Locate the cell with the specified text and output its (X, Y) center coordinate. 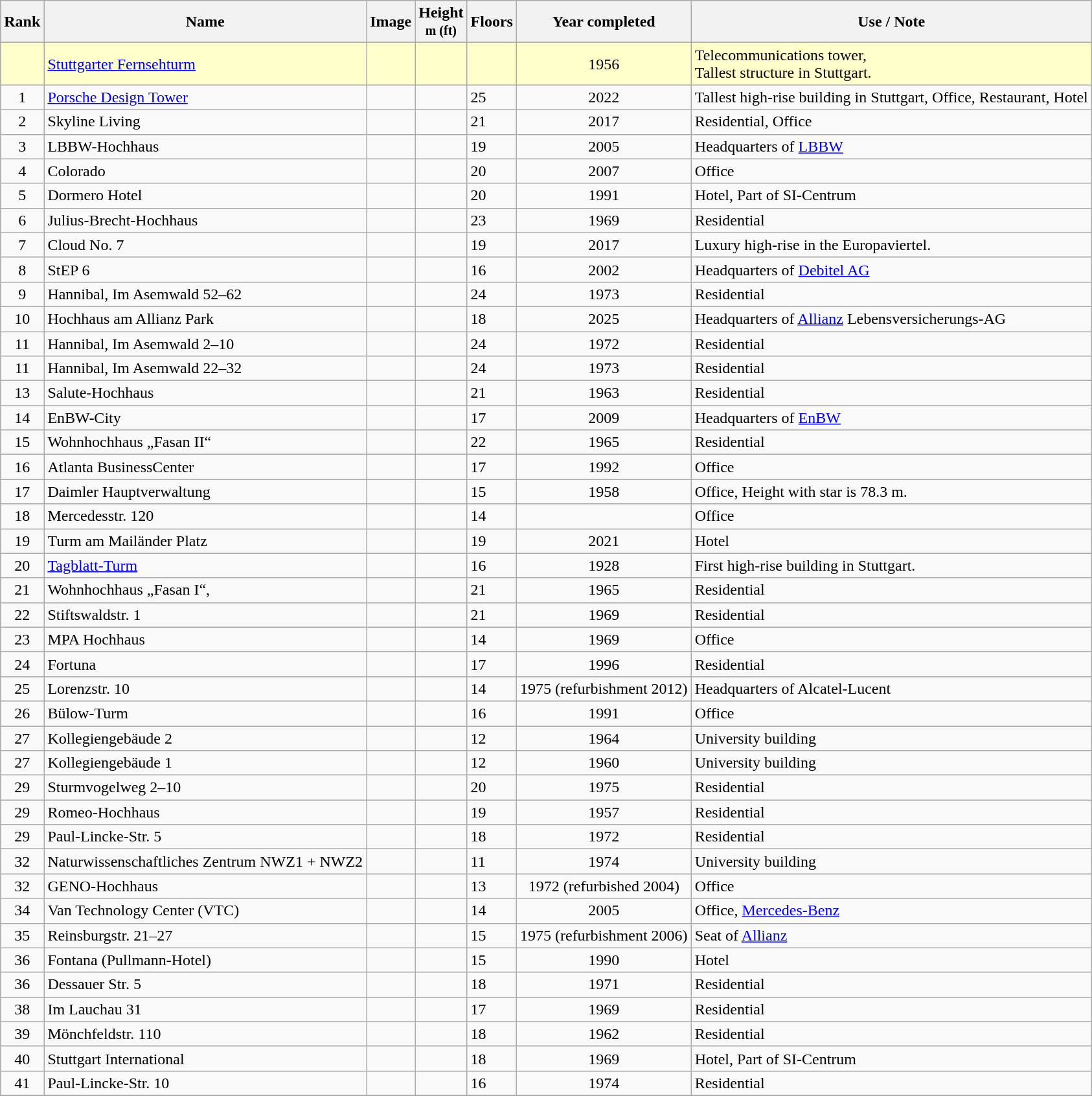
Residential, Office (891, 122)
MPA Hochhaus (205, 639)
9 (22, 294)
2022 (604, 97)
Use / Note (891, 22)
1957 (604, 812)
1958 (604, 492)
Naturwissenschaftliches Zentrum NWZ1 + NWZ2 (205, 862)
4 (22, 171)
Headquarters of EnBW (891, 418)
Headquarters of Debitel AG (891, 269)
Dormero Hotel (205, 196)
5 (22, 196)
3 (22, 146)
1996 (604, 664)
Stuttgarter Fernsehturm (205, 63)
1964 (604, 738)
Skyline Living (205, 122)
Tagblatt-Turm (205, 565)
Hannibal, Im Asemwald 52–62 (205, 294)
2002 (604, 269)
Luxury high-rise in the Europaviertel. (891, 245)
Atlanta BusinessCenter (205, 467)
39 (22, 1034)
Telecommunications tower, Tallest structure in Stuttgart. (891, 63)
26 (22, 713)
Fortuna (205, 664)
1963 (604, 393)
Julius-Brecht-Hochhaus (205, 220)
7 (22, 245)
Stuttgart International (205, 1058)
1928 (604, 565)
Dessauer Str. 5 (205, 985)
Wohnhochhaus „Fasan II“ (205, 442)
Lorenzstr. 10 (205, 689)
EnBW-City (205, 418)
1972 (refurbished 2004) (604, 886)
1975 (refurbishment 2012) (604, 689)
GENO-Hochhaus (205, 886)
Fontana (Pullmann-Hotel) (205, 960)
Wohnhochhaus „Fasan I“, (205, 590)
Headquarters of Alcatel-Lucent (891, 689)
Mönchfeldstr. 110 (205, 1034)
Salute-Hochhaus (205, 393)
Bülow-Turm (205, 713)
Seat of Allianz (891, 935)
First high-rise building in Stuttgart. (891, 565)
38 (22, 1009)
41 (22, 1083)
Kollegiengebäude 1 (205, 763)
2007 (604, 171)
2009 (604, 418)
Office, Mercedes-Benz (891, 911)
34 (22, 911)
10 (22, 319)
1992 (604, 467)
Tallest high-rise building in Stuttgart, Office, Restaurant, Hotel (891, 97)
Year completed (604, 22)
1 (22, 97)
Kollegiengebäude 2 (205, 738)
Image (391, 22)
Turm am Mailänder Platz (205, 541)
Headquarters of LBBW (891, 146)
Cloud No. 7 (205, 245)
40 (22, 1058)
Colorado (205, 171)
Paul-Lincke-Str. 10 (205, 1083)
1960 (604, 763)
35 (22, 935)
Office, Height with star is 78.3 m. (891, 492)
2025 (604, 319)
Hannibal, Im Asemwald 22–32 (205, 369)
StEP 6 (205, 269)
2021 (604, 541)
Headquarters of Allianz Lebensversicherungs-AG (891, 319)
Sturmvogelweg 2–10 (205, 788)
Hochhaus am Allianz Park (205, 319)
Daimler Hauptverwaltung (205, 492)
1975 (refurbishment 2006) (604, 935)
2 (22, 122)
6 (22, 220)
Stiftswaldstr. 1 (205, 615)
8 (22, 269)
1971 (604, 985)
Rank (22, 22)
1956 (604, 63)
Paul-Lincke-Str. 5 (205, 837)
Van Technology Center (VTC) (205, 911)
Reinsburgstr. 21–27 (205, 935)
LBBW-Hochhaus (205, 146)
1962 (604, 1034)
1975 (604, 788)
Mercedesstr. 120 (205, 516)
Im Lauchau 31 (205, 1009)
Floors (492, 22)
Heightm (ft) (441, 22)
Hannibal, Im Asemwald 2–10 (205, 344)
Name (205, 22)
Porsche Design Tower (205, 97)
Romeo-Hochhaus (205, 812)
1990 (604, 960)
